For the text-containing cell, return its midpoint in (x, y) coordinate format. 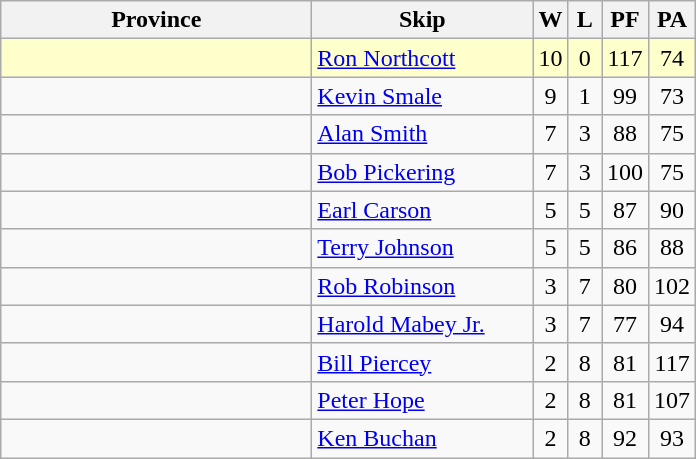
107 (672, 400)
94 (672, 324)
Kevin Smale (422, 96)
Peter Hope (422, 400)
86 (626, 248)
102 (672, 286)
9 (550, 96)
Harold Mabey Jr. (422, 324)
73 (672, 96)
10 (550, 58)
99 (626, 96)
Terry Johnson (422, 248)
0 (585, 58)
1 (585, 96)
Skip (422, 20)
100 (626, 172)
Ken Buchan (422, 438)
L (585, 20)
Bob Pickering (422, 172)
87 (626, 210)
PA (672, 20)
Bill Piercey (422, 362)
Ron Northcott (422, 58)
Rob Robinson (422, 286)
93 (672, 438)
74 (672, 58)
Earl Carson (422, 210)
W (550, 20)
Province (156, 20)
PF (626, 20)
80 (626, 286)
92 (626, 438)
90 (672, 210)
Alan Smith (422, 134)
77 (626, 324)
